Return the (X, Y) coordinate for the center point of the cell that contains the specified text.  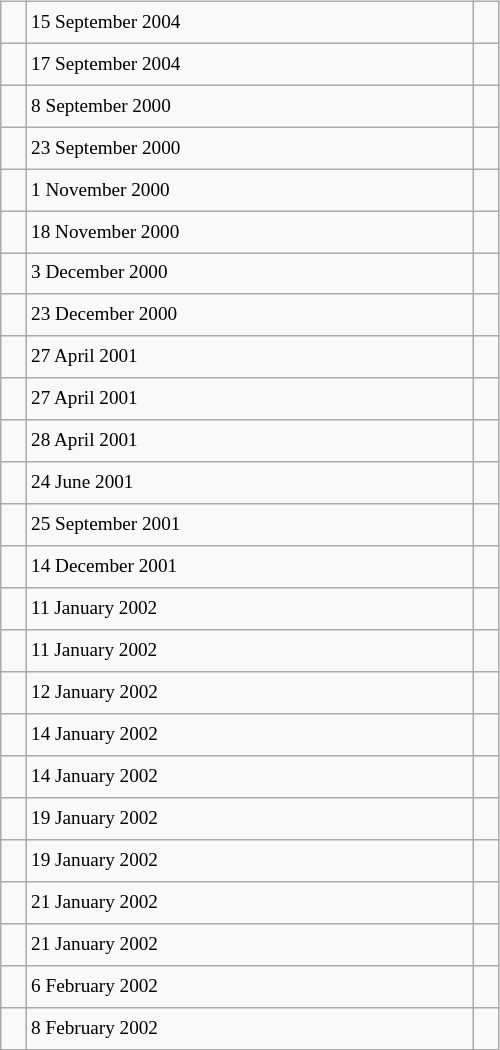
15 September 2004 (249, 22)
28 April 2001 (249, 441)
8 February 2002 (249, 1028)
12 January 2002 (249, 693)
23 September 2000 (249, 148)
6 February 2002 (249, 986)
23 December 2000 (249, 315)
24 June 2001 (249, 483)
3 December 2000 (249, 274)
1 November 2000 (249, 190)
17 September 2004 (249, 64)
18 November 2000 (249, 232)
14 December 2001 (249, 567)
25 September 2001 (249, 525)
8 September 2000 (249, 106)
